Provide the (X, Y) coordinate of the cell's center where the given text is located.  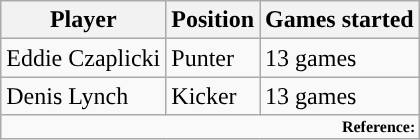
Denis Lynch (84, 96)
Reference: (210, 127)
Player (84, 20)
Punter (213, 58)
Eddie Czaplicki (84, 58)
Games started (340, 20)
Position (213, 20)
Kicker (213, 96)
